For the text-containing cell, return its midpoint in (x, y) coordinate format. 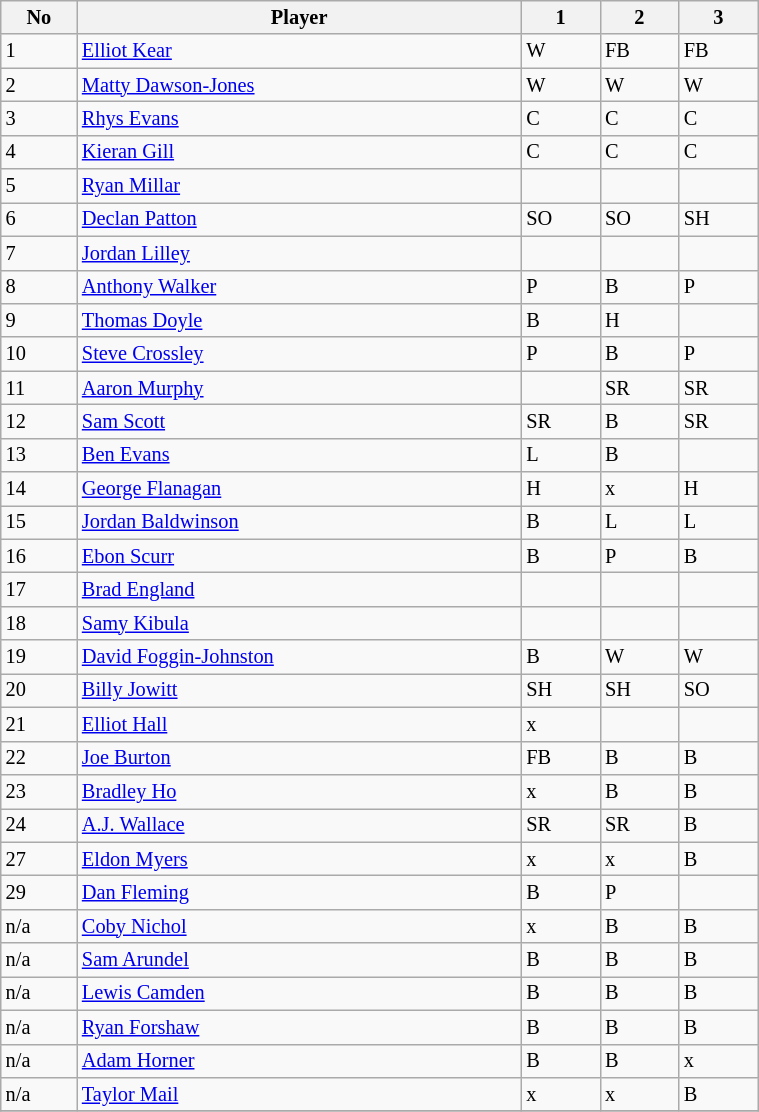
Lewis Camden (299, 993)
13 (39, 455)
Elliot Hall (299, 724)
Player (299, 17)
Billy Jowitt (299, 690)
Taylor Mail (299, 1094)
4 (39, 152)
Bradley Ho (299, 791)
14 (39, 489)
27 (39, 859)
8 (39, 287)
23 (39, 791)
10 (39, 354)
18 (39, 623)
Eldon Myers (299, 859)
Sam Scott (299, 421)
David Foggin-Johnston (299, 657)
Matty Dawson-Jones (299, 85)
Brad England (299, 589)
George Flanagan (299, 489)
24 (39, 825)
11 (39, 388)
Ebon Scurr (299, 556)
Ryan Forshaw (299, 1027)
Declan Patton (299, 219)
Elliot Kear (299, 51)
Rhys Evans (299, 118)
Joe Burton (299, 758)
7 (39, 253)
6 (39, 219)
A.J. Wallace (299, 825)
Ben Evans (299, 455)
19 (39, 657)
12 (39, 421)
17 (39, 589)
Ryan Millar (299, 186)
No (39, 17)
Coby Nichol (299, 926)
Steve Crossley (299, 354)
Sam Arundel (299, 960)
Anthony Walker (299, 287)
Kieran Gill (299, 152)
Samy Kibula (299, 623)
Thomas Doyle (299, 320)
9 (39, 320)
Dan Fleming (299, 892)
20 (39, 690)
15 (39, 522)
Jordan Baldwinson (299, 522)
16 (39, 556)
22 (39, 758)
29 (39, 892)
Adam Horner (299, 1061)
Aaron Murphy (299, 388)
5 (39, 186)
21 (39, 724)
Jordan Lilley (299, 253)
